Extract the (x, y) coordinate from the center of the cell holding the provided text.  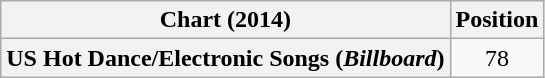
78 (497, 58)
Position (497, 20)
US Hot Dance/Electronic Songs (Billboard) (226, 58)
Chart (2014) (226, 20)
